Find where the given text appears and provide that cell's center as [x, y] coordinate. 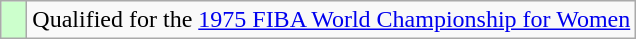
Qualified for the 1975 FIBA World Championship for Women [332, 20]
